Output the [X, Y] coordinate of the center of the cell containing the given text.  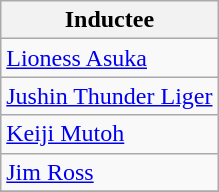
Jim Ross [110, 172]
Lioness Asuka [110, 58]
Jushin Thunder Liger [110, 96]
Inductee [110, 20]
Keiji Mutoh [110, 134]
